Search for the cell housing the specified text and yield its [X, Y] center coordinate. 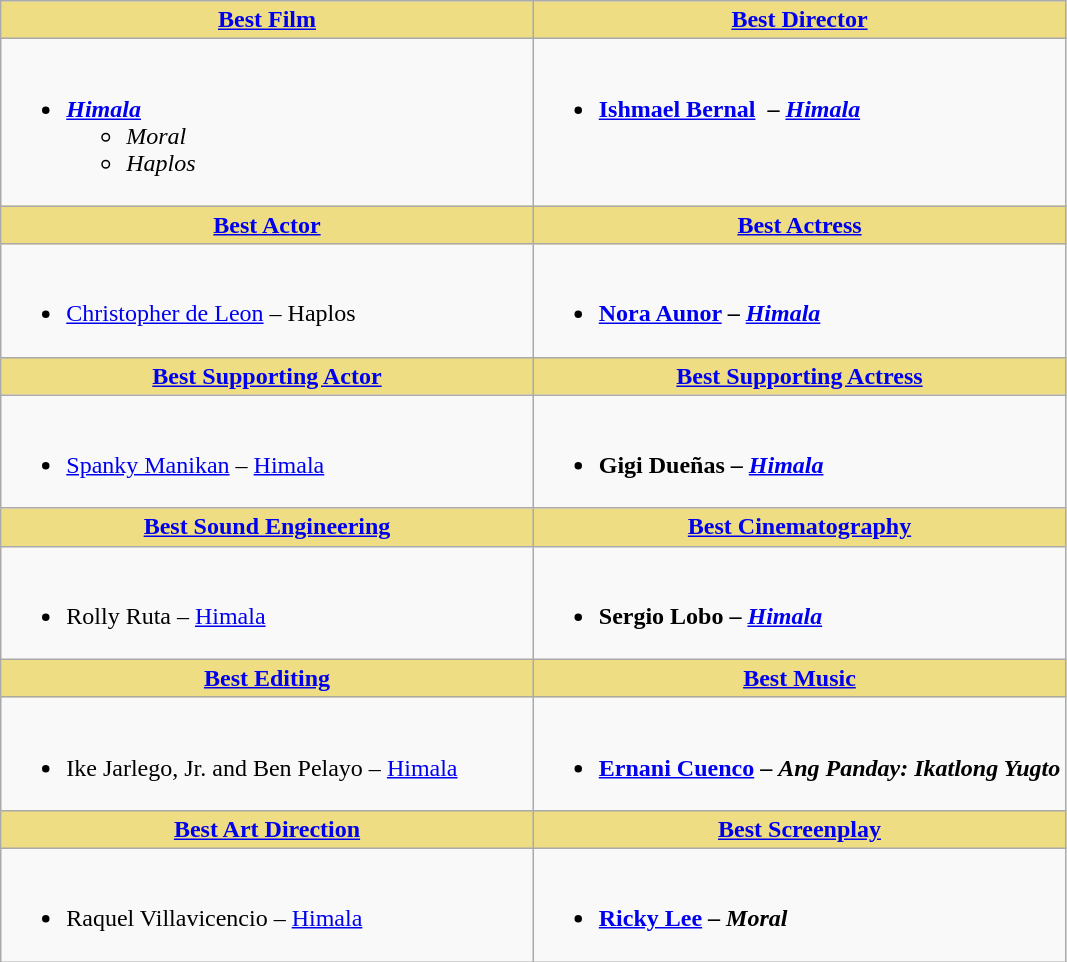
Best Editing [267, 678]
Gigi Dueñas – Himala [799, 452]
HimalaMoralHaplos [267, 122]
Best Film [267, 20]
Ike Jarlego, Jr. and Ben Pelayo – Himala [267, 754]
Ernani Cuenco – Ang Panday: Ikatlong Yugto [799, 754]
Best Screenplay [799, 829]
Christopher de Leon – Haplos [267, 300]
Raquel Villavicencio – Himala [267, 904]
Ricky Lee – Moral [799, 904]
Sergio Lobo – Himala [799, 602]
Best Supporting Actress [799, 376]
Best Supporting Actor [267, 376]
Best Director [799, 20]
Best Art Direction [267, 829]
Best Actor [267, 225]
Ishmael Bernal – Himala [799, 122]
Best Sound Engineering [267, 527]
Nora Aunor – Himala [799, 300]
Rolly Ruta – Himala [267, 602]
Best Music [799, 678]
Best Actress [799, 225]
Spanky Manikan – Himala [267, 452]
Best Cinematography [799, 527]
